Provide the [X, Y] coordinate of the cell's center where the given text is located.  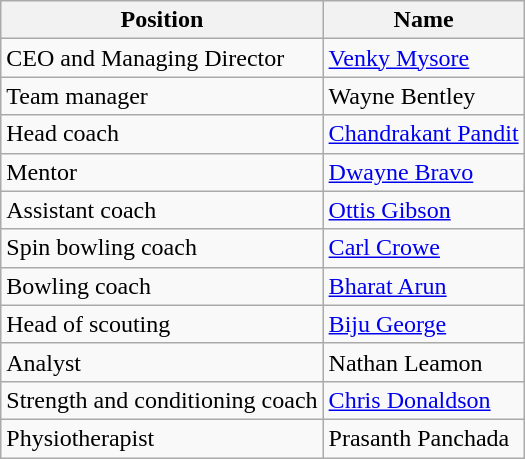
Name [424, 20]
Bharat Arun [424, 286]
Ottis Gibson [424, 210]
Team manager [162, 96]
Spin bowling coach [162, 248]
Mentor [162, 172]
Strength and conditioning coach [162, 400]
Chandrakant Pandit [424, 134]
Physiotherapist [162, 438]
Venky Mysore [424, 58]
Head of scouting [162, 324]
Analyst [162, 362]
Chris Donaldson [424, 400]
Position [162, 20]
Head coach [162, 134]
Prasanth Panchada [424, 438]
Dwayne Bravo [424, 172]
Assistant coach [162, 210]
Nathan Leamon [424, 362]
CEO and Managing Director [162, 58]
Biju George [424, 324]
Bowling coach [162, 286]
Carl Crowe [424, 248]
Wayne Bentley [424, 96]
